Pinpoint the cell where the given text exists, returning its (x, y) midpoint coordinate. 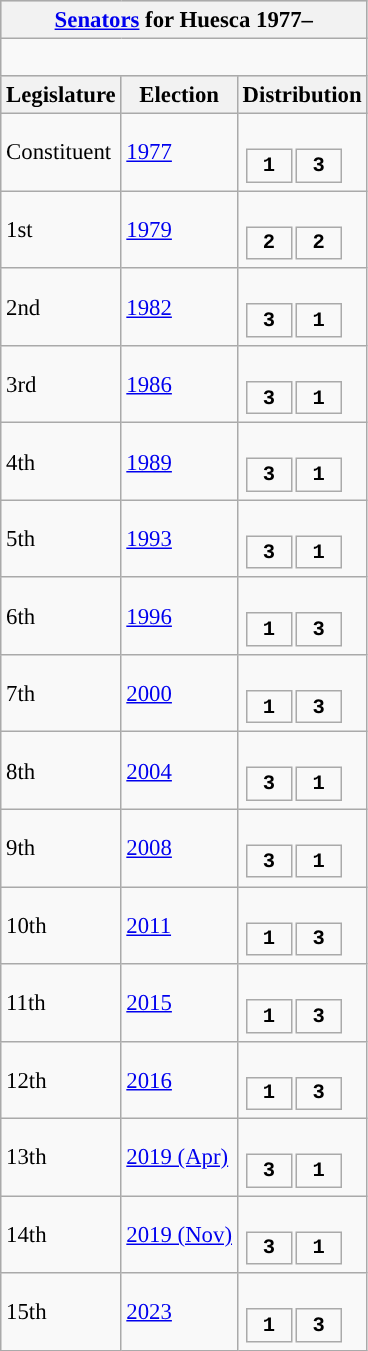
1986 (179, 384)
12th (61, 1080)
15th (61, 1312)
2016 (179, 1080)
5th (61, 538)
Legislature (61, 95)
3rd (61, 384)
1989 (179, 462)
2019 (Apr) (179, 1158)
Election (179, 95)
14th (61, 1234)
8th (61, 770)
2004 (179, 770)
7th (61, 694)
1996 (179, 616)
13th (61, 1158)
11th (61, 1002)
1977 (179, 152)
9th (61, 848)
10th (61, 926)
2011 (179, 926)
1993 (179, 538)
1st (61, 230)
Distribution (302, 95)
2nd (61, 306)
2 2 (302, 230)
1979 (179, 230)
6th (61, 616)
4th (61, 462)
2019 (Nov) (179, 1234)
2000 (179, 694)
2023 (179, 1312)
2015 (179, 1002)
Constituent (61, 152)
Senators for Huesca 1977– (184, 20)
2008 (179, 848)
1982 (179, 306)
